Locate the cell with the specified text and output its [X, Y] center coordinate. 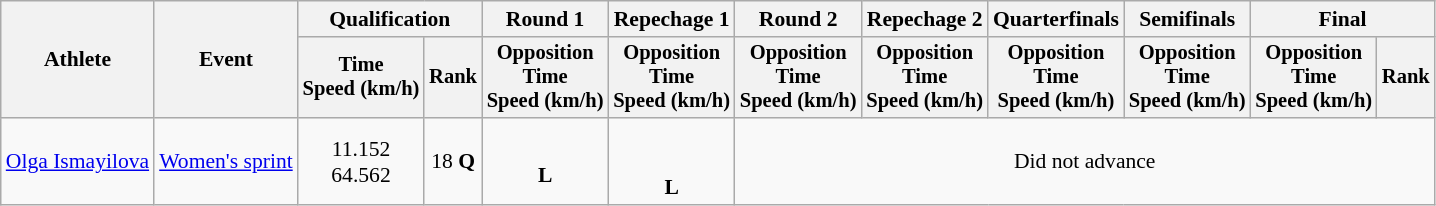
Round 2 [798, 19]
TimeSpeed (km/h) [362, 78]
Quarterfinals [1056, 19]
Olga Ismayilova [78, 162]
Semifinals [1188, 19]
11.15264.562 [362, 162]
Round 1 [546, 19]
Final [1342, 19]
Repechage 1 [672, 19]
18 Q [453, 162]
Repechage 2 [924, 19]
Athlete [78, 60]
Qualification [390, 19]
Women's sprint [226, 162]
Event [226, 60]
Did not advance [1085, 162]
